Provide the (x, y) coordinate of the cell's center where the given text is located.  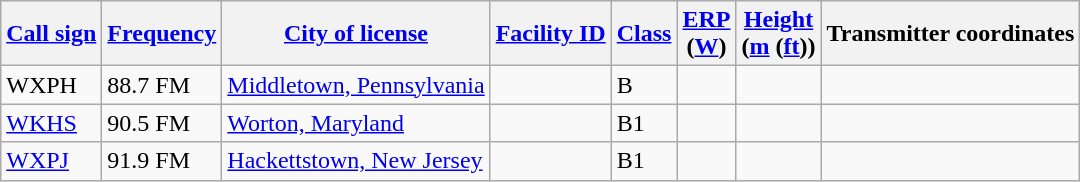
Facility ID (550, 34)
B (644, 85)
ERP(W) (706, 34)
Class (644, 34)
Worton, Maryland (356, 123)
WKHS (52, 123)
Hackettstown, New Jersey (356, 161)
WXPH (52, 85)
WXPJ (52, 161)
Middletown, Pennsylvania (356, 85)
City of license (356, 34)
88.7 FM (162, 85)
Call sign (52, 34)
Transmitter coordinates (950, 34)
90.5 FM (162, 123)
Frequency (162, 34)
Height(m (ft)) (778, 34)
91.9 FM (162, 161)
